Find where the given text appears and provide that cell's center as (X, Y) coordinate. 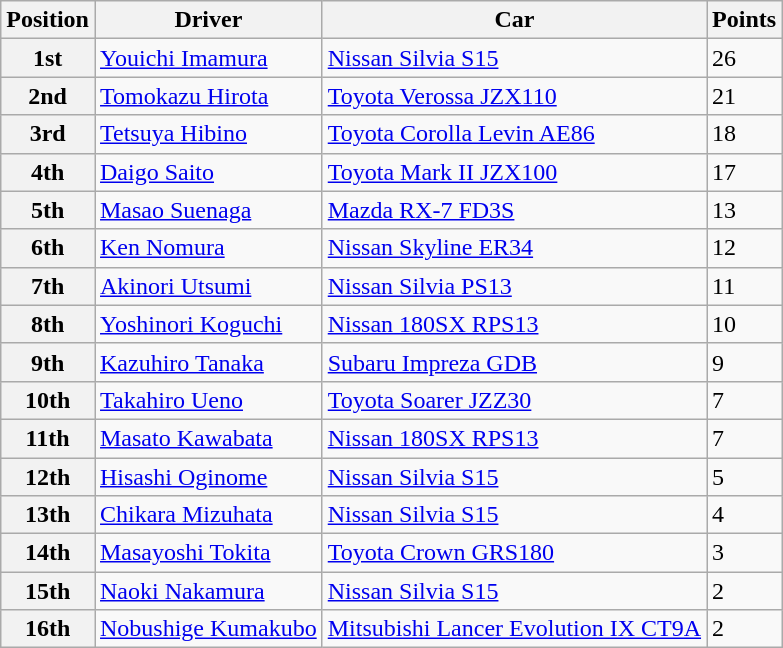
Naoki Nakamura (208, 591)
Nobushige Kumakubo (208, 629)
10th (48, 400)
Tetsuya Hibino (208, 134)
Position (48, 20)
18 (744, 134)
4 (744, 515)
6th (48, 248)
Youichi Imamura (208, 58)
11th (48, 438)
1st (48, 58)
21 (744, 96)
Hisashi Oginome (208, 477)
Toyota Verossa JZX110 (514, 96)
13 (744, 210)
5th (48, 210)
3rd (48, 134)
Car (514, 20)
17 (744, 172)
5 (744, 477)
8th (48, 324)
Chikara Mizuhata (208, 515)
Points (744, 20)
9th (48, 362)
Yoshinori Koguchi (208, 324)
Ken Nomura (208, 248)
Mazda RX-7 FD3S (514, 210)
11 (744, 286)
Akinori Utsumi (208, 286)
7th (48, 286)
Toyota Corolla Levin AE86 (514, 134)
Subaru Impreza GDB (514, 362)
Toyota Crown GRS180 (514, 553)
10 (744, 324)
13th (48, 515)
Masato Kawabata (208, 438)
Nissan Skyline ER34 (514, 248)
Mitsubishi Lancer Evolution IX CT9A (514, 629)
Nissan Silvia PS13 (514, 286)
Takahiro Ueno (208, 400)
12 (744, 248)
Kazuhiro Tanaka (208, 362)
Masao Suenaga (208, 210)
16th (48, 629)
Tomokazu Hirota (208, 96)
9 (744, 362)
4th (48, 172)
2nd (48, 96)
3 (744, 553)
Driver (208, 20)
12th (48, 477)
Toyota Soarer JZZ30 (514, 400)
Toyota Mark II JZX100 (514, 172)
Daigo Saito (208, 172)
26 (744, 58)
15th (48, 591)
14th (48, 553)
Masayoshi Tokita (208, 553)
